Determine the [x, y] coordinate at the center of the cell enclosing the given text.  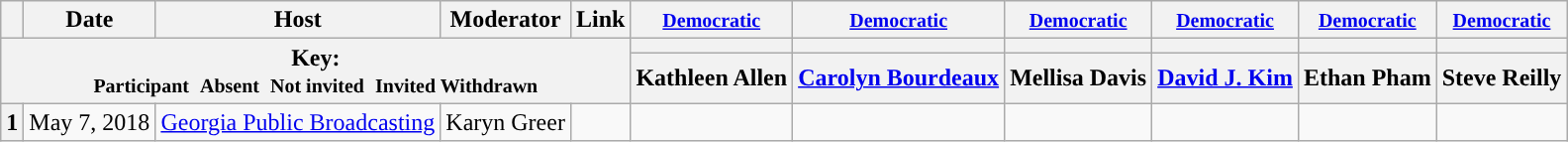
May 7, 2018 [89, 122]
Link [600, 20]
Steve Reilly [1502, 77]
Kathleen Allen [712, 77]
Karyn Greer [506, 122]
Host [298, 20]
Carolyn Bourdeaux [899, 77]
Georgia Public Broadcasting [298, 122]
Moderator [506, 20]
1 [12, 122]
Key: Participant Absent Not invited Invited Withdrawn [316, 71]
Ethan Pham [1367, 77]
David J. Kim [1225, 77]
Date [89, 20]
Mellisa Davis [1079, 77]
